From the cell containing the given text, extract its center point as [X, Y] coordinate. 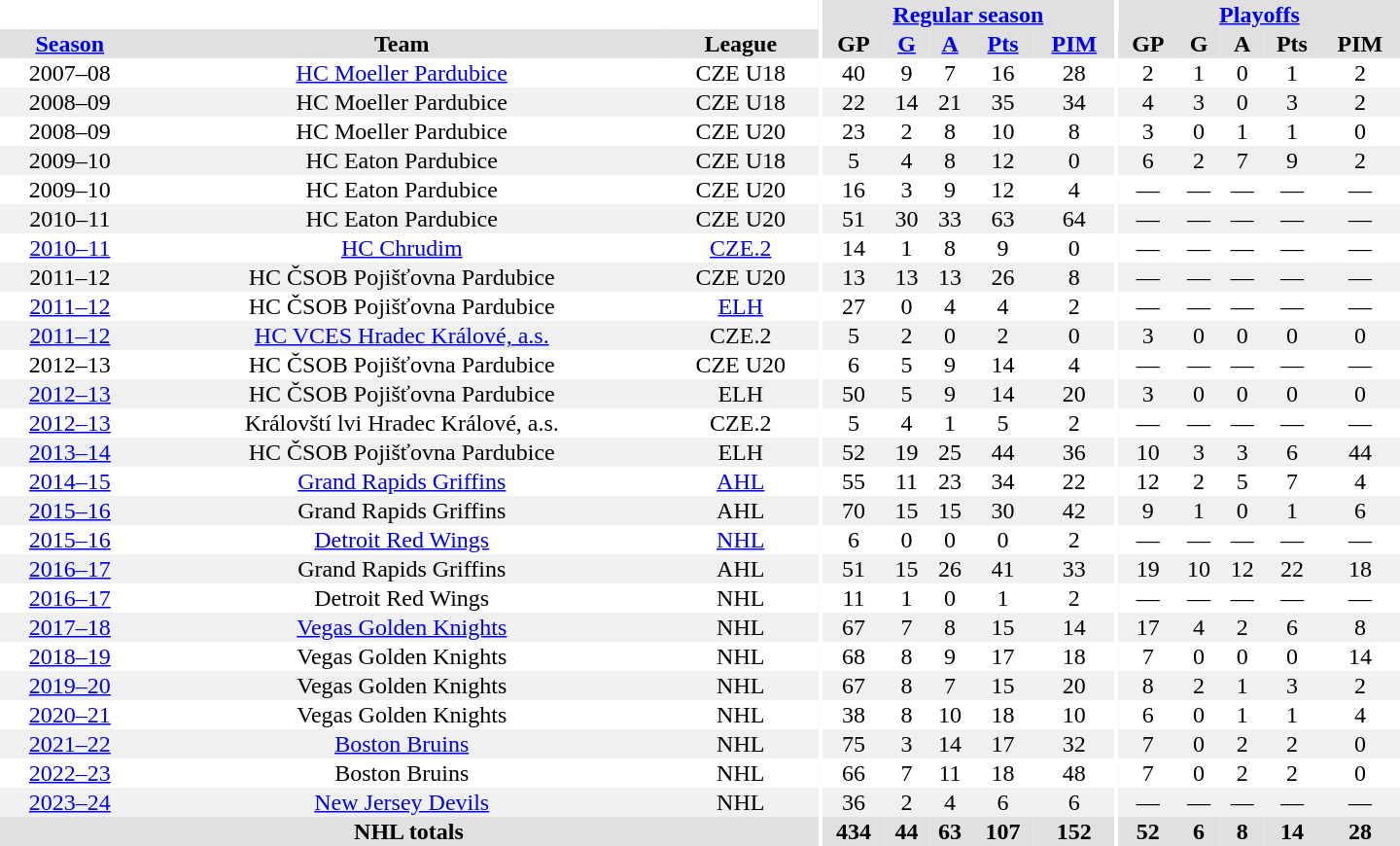
2014–15 [70, 481]
70 [854, 511]
64 [1074, 219]
2022–23 [70, 773]
55 [854, 481]
38 [854, 715]
48 [1074, 773]
HC VCES Hradec Králové, a.s. [402, 335]
Královští lvi Hradec Králové, a.s. [402, 423]
35 [1002, 102]
2019–20 [70, 686]
27 [854, 306]
434 [854, 831]
HC Chrudim [402, 248]
21 [951, 102]
2023–24 [70, 802]
NHL totals [408, 831]
2013–14 [70, 452]
2021–22 [70, 744]
Season [70, 44]
New Jersey Devils [402, 802]
152 [1074, 831]
League [741, 44]
42 [1074, 511]
40 [854, 73]
75 [854, 744]
32 [1074, 744]
41 [1002, 569]
Playoffs [1260, 15]
107 [1002, 831]
2007–08 [70, 73]
25 [951, 452]
Regular season [968, 15]
2018–19 [70, 656]
2017–18 [70, 627]
66 [854, 773]
Team [402, 44]
50 [854, 394]
2020–21 [70, 715]
68 [854, 656]
